From the cell containing the given text, extract its center point as [X, Y] coordinate. 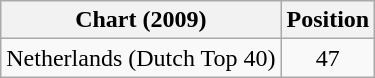
47 [328, 58]
Chart (2009) [141, 20]
Netherlands (Dutch Top 40) [141, 58]
Position [328, 20]
